Return the (X, Y) coordinate for the center point of the cell that contains the specified text.  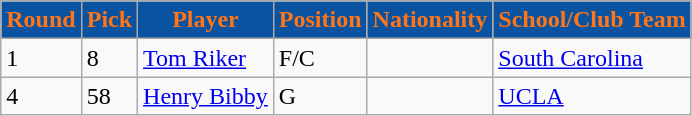
Player (206, 20)
G (320, 96)
Position (320, 20)
1 (41, 58)
Nationality (430, 20)
58 (109, 96)
F/C (320, 58)
South Carolina (592, 58)
Round (41, 20)
UCLA (592, 96)
4 (41, 96)
Henry Bibby (206, 96)
8 (109, 58)
Pick (109, 20)
Tom Riker (206, 58)
School/Club Team (592, 20)
